Return the (x, y) coordinate for the center point of the cell that contains the specified text.  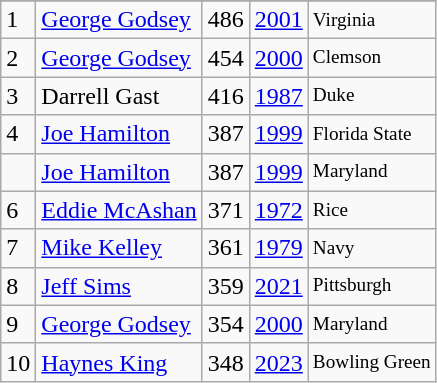
371 (226, 210)
2 (18, 58)
9 (18, 324)
354 (226, 324)
Florida State (372, 134)
3 (18, 96)
454 (226, 58)
6 (18, 210)
416 (226, 96)
Duke (372, 96)
4 (18, 134)
348 (226, 362)
Pittsburgh (372, 286)
Virginia (372, 20)
1987 (278, 96)
Rice (372, 210)
361 (226, 248)
10 (18, 362)
Bowling Green (372, 362)
8 (18, 286)
486 (226, 20)
Haynes King (119, 362)
Darrell Gast (119, 96)
1 (18, 20)
2021 (278, 286)
1979 (278, 248)
1972 (278, 210)
7 (18, 248)
Jeff Sims (119, 286)
Mike Kelley (119, 248)
Navy (372, 248)
359 (226, 286)
2023 (278, 362)
Clemson (372, 58)
Eddie McAshan (119, 210)
2001 (278, 20)
